Identify which cell holds the provided text, then report its (x, y) central coordinate. 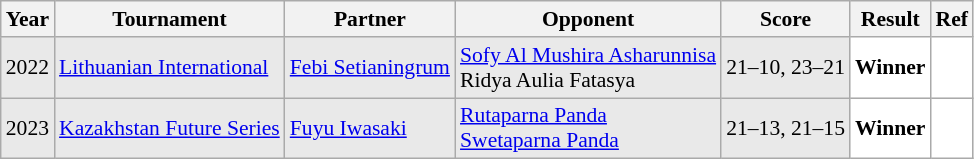
Score (786, 19)
Opponent (588, 19)
Sofy Al Mushira Asharunnisa Ridya Aulia Fatasya (588, 68)
Result (890, 19)
21–13, 21–15 (786, 128)
Fuyu Iwasaki (370, 128)
Rutaparna Panda Swetaparna Panda (588, 128)
Tournament (170, 19)
2022 (28, 68)
Febi Setianingrum (370, 68)
Year (28, 19)
Lithuanian International (170, 68)
21–10, 23–21 (786, 68)
2023 (28, 128)
Kazakhstan Future Series (170, 128)
Ref (952, 19)
Partner (370, 19)
